From the cell containing the given text, extract its center point as [x, y] coordinate. 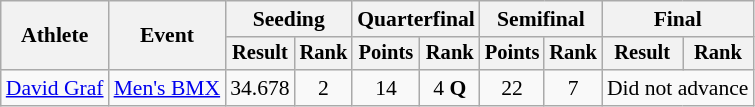
7 [573, 88]
Quarterfinal [416, 19]
Semifinal [541, 19]
2 [324, 88]
Athlete [55, 36]
Men's BMX [168, 88]
Final [678, 19]
14 [386, 88]
Seeding [288, 19]
David Graf [55, 88]
34.678 [260, 88]
Event [168, 36]
Did not advance [678, 88]
4 Q [450, 88]
22 [512, 88]
